Determine the [X, Y] coordinate at the center of the cell enclosing the given text.  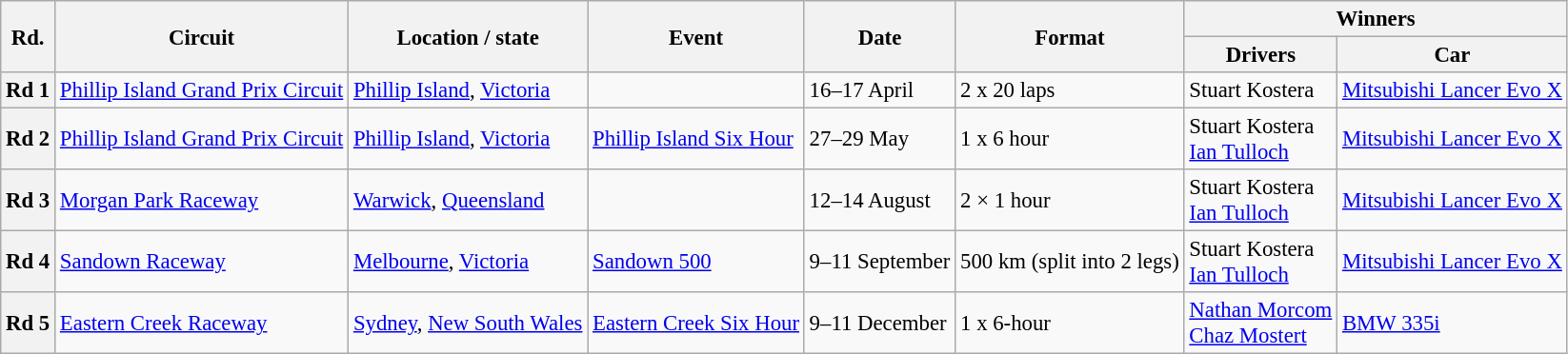
Warwick, Queensland [469, 200]
Rd. [29, 36]
Car [1453, 55]
27–29 May [879, 139]
2 x 20 laps [1070, 90]
Date [879, 36]
Winners [1376, 19]
Format [1070, 36]
9–11 September [879, 263]
Sandown Raceway [202, 263]
Rd 2 [29, 139]
Circuit [202, 36]
Event [696, 36]
Morgan Park Raceway [202, 200]
Rd 3 [29, 200]
Location / state [469, 36]
2 × 1 hour [1070, 200]
Phillip Island Six Hour [696, 139]
Rd 1 [29, 90]
500 km (split into 2 legs) [1070, 263]
Rd 4 [29, 263]
Drivers [1261, 55]
Sandown 500 [696, 263]
Melbourne, Victoria [469, 263]
1 x 6 hour [1070, 139]
12–14 August [879, 200]
16–17 April [879, 90]
Stuart Kostera [1261, 90]
